Provide the [x, y] coordinate of the cell's center where the given text is located.  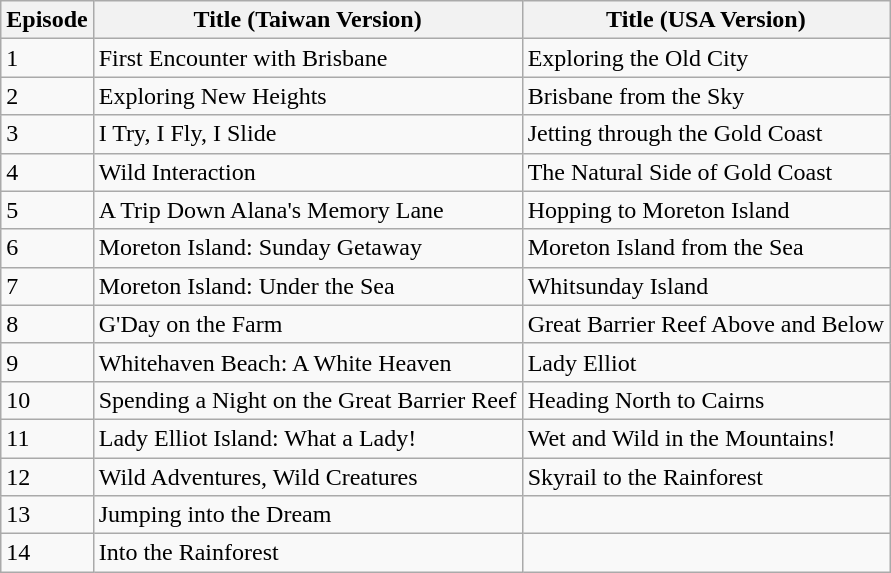
Title (USA Version) [706, 20]
Spending a Night on the Great Barrier Reef [308, 400]
Lady Elliot Island: What a Lady! [308, 438]
Hopping to Moreton Island [706, 210]
Exploring the Old City [706, 58]
13 [47, 515]
Great Barrier Reef Above and Below [706, 324]
The Natural Side of Gold Coast [706, 172]
11 [47, 438]
1 [47, 58]
4 [47, 172]
Wild Adventures, Wild Creatures [308, 477]
Jetting through the Gold Coast [706, 134]
Heading North to Cairns [706, 400]
10 [47, 400]
Wet and Wild in the Mountains! [706, 438]
Jumping into the Dream [308, 515]
Whitsunday Island [706, 286]
Brisbane from the Sky [706, 96]
Skyrail to the Rainforest [706, 477]
Lady Elliot [706, 362]
3 [47, 134]
2 [47, 96]
Title (Taiwan Version) [308, 20]
Whitehaven Beach: A White Heaven [308, 362]
First Encounter with Brisbane [308, 58]
I Try, I Fly, I Slide [308, 134]
Moreton Island: Under the Sea [308, 286]
Moreton Island from the Sea [706, 248]
Moreton Island: Sunday Getaway [308, 248]
14 [47, 553]
Episode [47, 20]
Into the Rainforest [308, 553]
8 [47, 324]
7 [47, 286]
6 [47, 248]
Wild Interaction [308, 172]
9 [47, 362]
5 [47, 210]
G'Day on the Farm [308, 324]
Exploring New Heights [308, 96]
12 [47, 477]
A Trip Down Alana's Memory Lane [308, 210]
